Scan for the cell matching the given text and deliver its [x, y] coordinate at center. 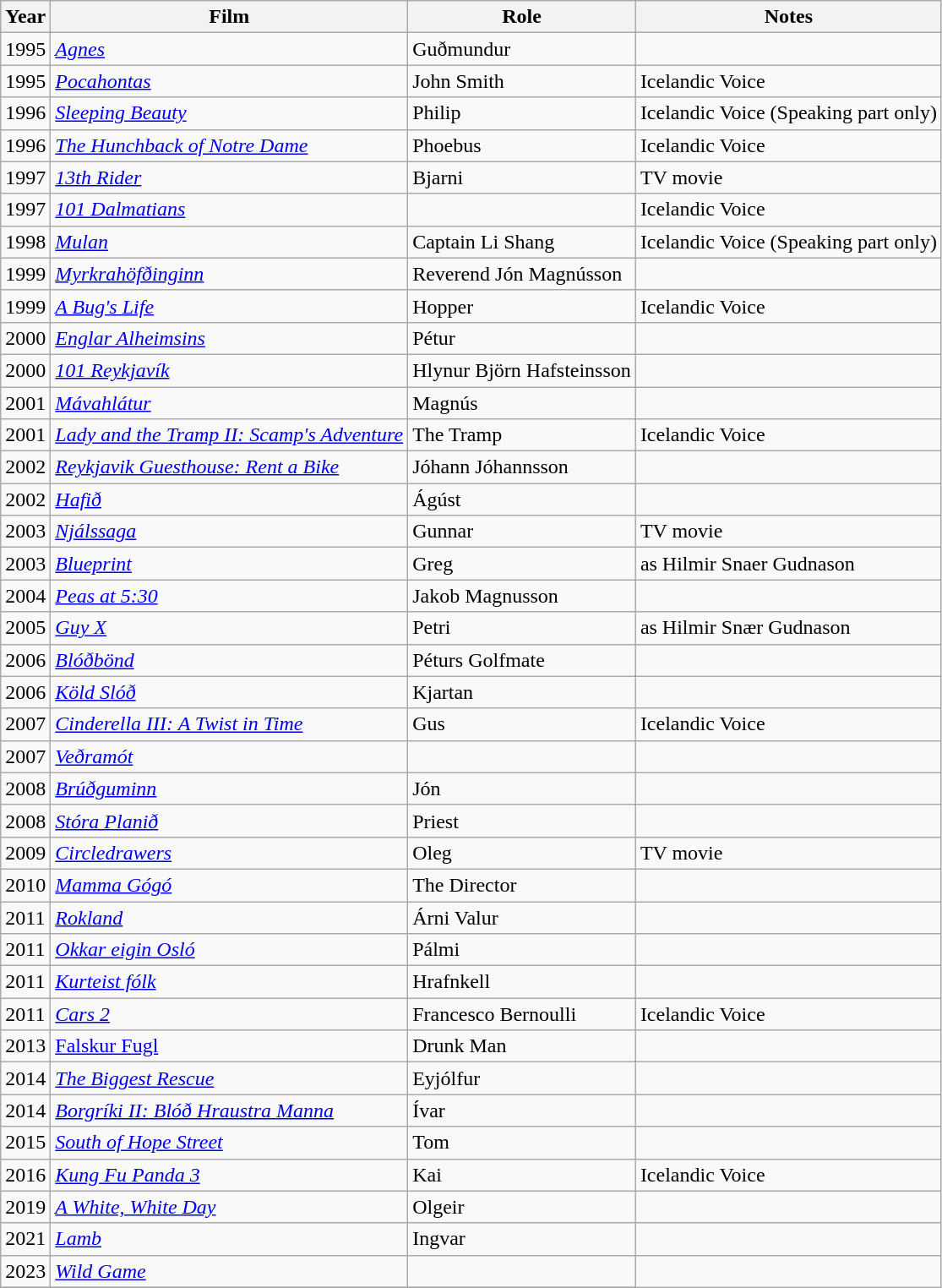
2010 [25, 885]
Mulan [230, 242]
Gunnar [522, 532]
Kung Fu Panda 3 [230, 1175]
Kjartan [522, 692]
Mávahlátur [230, 403]
Greg [522, 564]
Circledrawers [230, 853]
Myrkrahöfðinginn [230, 274]
Lamb [230, 1239]
Gus [522, 724]
Kai [522, 1175]
2016 [25, 1175]
Year [25, 17]
2004 [25, 596]
A Bug's Life [230, 306]
Olgeir [522, 1207]
Notes [788, 17]
Falskur Fugl [230, 1046]
Jón [522, 789]
101 Dalmatians [230, 210]
Njálssaga [230, 532]
Péturs Golfmate [522, 660]
Bjarni [522, 177]
101 Reykjavík [230, 370]
Pocahontas [230, 81]
Englar Alheimsins [230, 338]
Rokland [230, 917]
Hopper [522, 306]
Role [522, 17]
Árni Valur [522, 917]
Stóra Planið [230, 821]
John Smith [522, 81]
The Tramp [522, 435]
Okkar eigin Osló [230, 950]
2021 [25, 1239]
Wild Game [230, 1271]
Peas at 5:30 [230, 596]
Ingvar [522, 1239]
2005 [25, 628]
Kurteist fólk [230, 982]
Reverend Jón Magnússon [522, 274]
Blueprint [230, 564]
Phoebus [522, 145]
Priest [522, 821]
Petri [522, 628]
Cars 2 [230, 1014]
2015 [25, 1143]
Magnús [522, 403]
Jakob Magnusson [522, 596]
Hlynur Björn Hafsteinsson [522, 370]
Hrafnkell [522, 982]
Hafið [230, 499]
Blóðbönd [230, 660]
Oleg [522, 853]
Agnes [230, 49]
Philip [522, 113]
The Biggest Rescue [230, 1078]
Pálmi [522, 950]
Ívar [522, 1111]
Jóhann Jóhannsson [522, 467]
Reykjavik Guesthouse: Rent a Bike [230, 467]
Pétur [522, 338]
Cinderella III: A Twist in Time [230, 724]
2019 [25, 1207]
2013 [25, 1046]
Francesco Bernoulli [522, 1014]
Köld Slóð [230, 692]
1998 [25, 242]
Guðmundur [522, 49]
Captain Li Shang [522, 242]
The Hunchback of Notre Dame [230, 145]
The Director [522, 885]
Mamma Gógó [230, 885]
Lady and the Tramp II: Scamp's Adventure [230, 435]
13th Rider [230, 177]
Guy X [230, 628]
Film [230, 17]
Borgríki II: Blóð Hraustra Manna [230, 1111]
Eyjólfur [522, 1078]
A White, White Day [230, 1207]
South of Hope Street [230, 1143]
Veðramót [230, 756]
Ágúst [522, 499]
Drunk Man [522, 1046]
as Hilmir Snær Gudnason [788, 628]
2023 [25, 1271]
Tom [522, 1143]
Brúðguminn [230, 789]
2009 [25, 853]
Sleeping Beauty [230, 113]
as Hilmir Snaer Gudnason [788, 564]
